Scan for the cell matching the given text and deliver its [X, Y] coordinate at center. 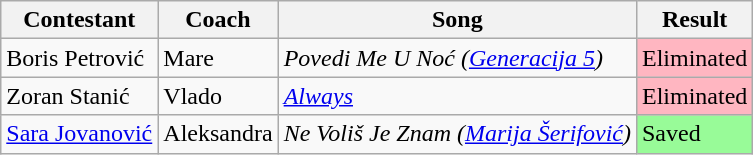
Result [694, 20]
Povedi Me U Noć (Generacija 5) [457, 58]
Zoran Stanić [80, 96]
Saved [694, 134]
Coach [218, 20]
Boris Petrović [80, 58]
Vlado [218, 96]
Mare [218, 58]
Song [457, 20]
Always [457, 96]
Aleksandra [218, 134]
Contestant [80, 20]
Ne Voliš Je Znam (Marija Šerifović) [457, 134]
Sara Jovanović [80, 134]
